Return (X, Y) of the center of cell containing provided text 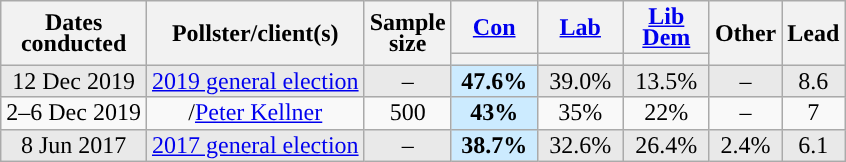
2–6 Dec 2019 (74, 113)
/Peter Kellner (255, 113)
39.0% (580, 81)
35% (580, 113)
Lib Dem (666, 28)
Lead (814, 33)
12 Dec 2019 (74, 81)
47.6% (494, 81)
2019 general election (255, 81)
22% (666, 113)
32.6% (580, 145)
43% (494, 113)
38.7% (494, 145)
2.4% (745, 145)
26.4% (666, 145)
500 (408, 113)
Pollster/client(s) (255, 33)
7 (814, 113)
6.1 (814, 145)
13.5% (666, 81)
Datesconducted (74, 33)
8.6 (814, 81)
Lab (580, 28)
Other (745, 33)
Samplesize (408, 33)
Con (494, 28)
8 Jun 2017 (74, 145)
2017 general election (255, 145)
